From the cell containing the given text, extract its center point as [X, Y] coordinate. 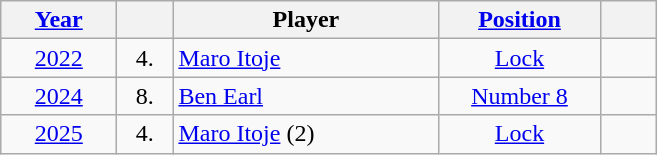
2022 [59, 58]
Year [59, 20]
2024 [59, 96]
Player [306, 20]
Number 8 [520, 96]
Ben Earl [306, 96]
Maro Itoje [306, 58]
Maro Itoje (2) [306, 134]
2025 [59, 134]
8. [145, 96]
Position [520, 20]
